From the cell containing the given text, extract its center point as (X, Y) coordinate. 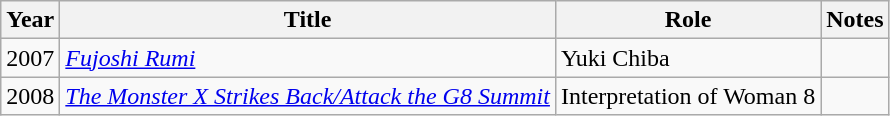
Notes (855, 20)
Yuki Chiba (688, 58)
2007 (30, 58)
2008 (30, 96)
Role (688, 20)
Interpretation of Woman 8 (688, 96)
Fujoshi Rumi (308, 58)
Title (308, 20)
Year (30, 20)
The Monster X Strikes Back/Attack the G8 Summit (308, 96)
